Capture the cell that displays the provided text and extract its (x, y) central coordinate. 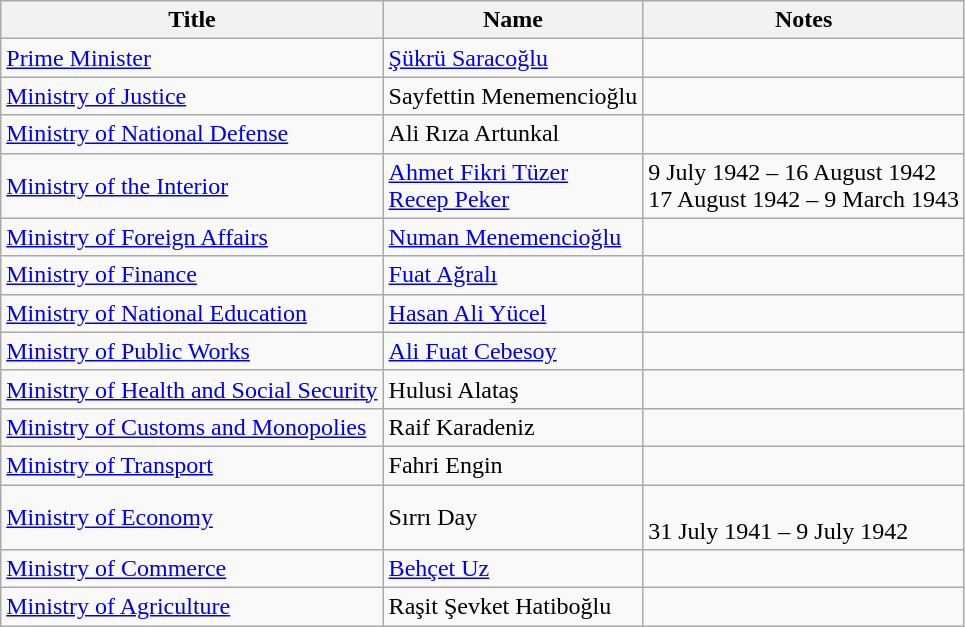
Name (513, 20)
Title (192, 20)
Ministry of Public Works (192, 351)
Ministry of Finance (192, 275)
Ali Fuat Cebesoy (513, 351)
Raşit Şevket Hatiboğlu (513, 607)
Ahmet Fikri TüzerRecep Peker (513, 186)
9 July 1942 – 16 August 194217 August 1942 – 9 March 1943 (804, 186)
Ministry of Agriculture (192, 607)
Sayfettin Menemencioğlu (513, 96)
Numan Menemencioğlu (513, 237)
Ministry of National Education (192, 313)
Hasan Ali Yücel (513, 313)
Ministry of Customs and Monopolies (192, 427)
Şükrü Saracoğlu (513, 58)
Hulusi Alataş (513, 389)
Notes (804, 20)
Ministry of Foreign Affairs (192, 237)
Sırrı Day (513, 516)
Fahri Engin (513, 465)
Ministry of Health and Social Security (192, 389)
Ministry of National Defense (192, 134)
Behçet Uz (513, 569)
Ministry of Economy (192, 516)
Ministry of the Interior (192, 186)
Ali Rıza Artunkal (513, 134)
Fuat Ağralı (513, 275)
Ministry of Commerce (192, 569)
Prime Minister (192, 58)
Ministry of Transport (192, 465)
Raif Karadeniz (513, 427)
31 July 1941 – 9 July 1942 (804, 516)
Ministry of Justice (192, 96)
